Extract the [X, Y] coordinate from the center of the cell holding the provided text.  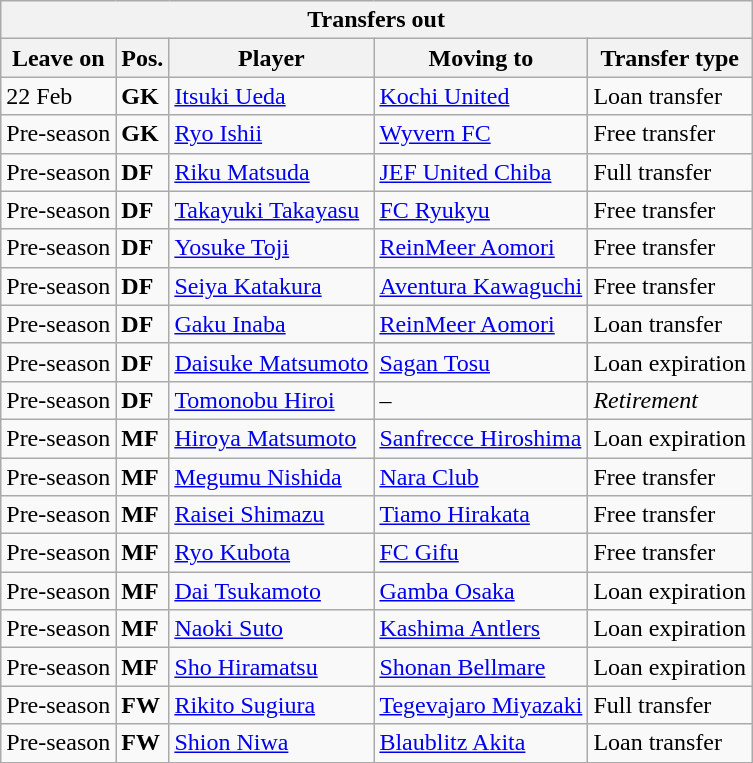
Ryo Ishii [272, 134]
Tomonobu Hiroi [272, 400]
Blaublitz Akita [481, 743]
Raisei Shimazu [272, 515]
Yosuke Toji [272, 248]
22 Feb [58, 96]
Kashima Antlers [481, 629]
Tiamo Hirakata [481, 515]
Transfer type [670, 58]
Itsuki Ueda [272, 96]
Sagan Tosu [481, 362]
JEF United Chiba [481, 172]
Gamba Osaka [481, 591]
Retirement [670, 400]
Riku Matsuda [272, 172]
Aventura Kawaguchi [481, 286]
Ryo Kubota [272, 553]
Daisuke Matsumoto [272, 362]
Rikito Sugiura [272, 705]
Tegevajaro Miyazaki [481, 705]
Gaku Inaba [272, 324]
Player [272, 58]
FC Gifu [481, 553]
Transfers out [376, 20]
Hiroya Matsumoto [272, 438]
Naoki Suto [272, 629]
Leave on [58, 58]
Kochi United [481, 96]
Seiya Katakura [272, 286]
– [481, 400]
Shion Niwa [272, 743]
Takayuki Takayasu [272, 210]
FC Ryukyu [481, 210]
Pos. [142, 58]
Nara Club [481, 477]
Dai Tsukamoto [272, 591]
Wyvern FC [481, 134]
Sanfrecce Hiroshima [481, 438]
Sho Hiramatsu [272, 667]
Shonan Bellmare [481, 667]
Moving to [481, 58]
Megumu Nishida [272, 477]
